Identify which cell holds the provided text, then report its [X, Y] central coordinate. 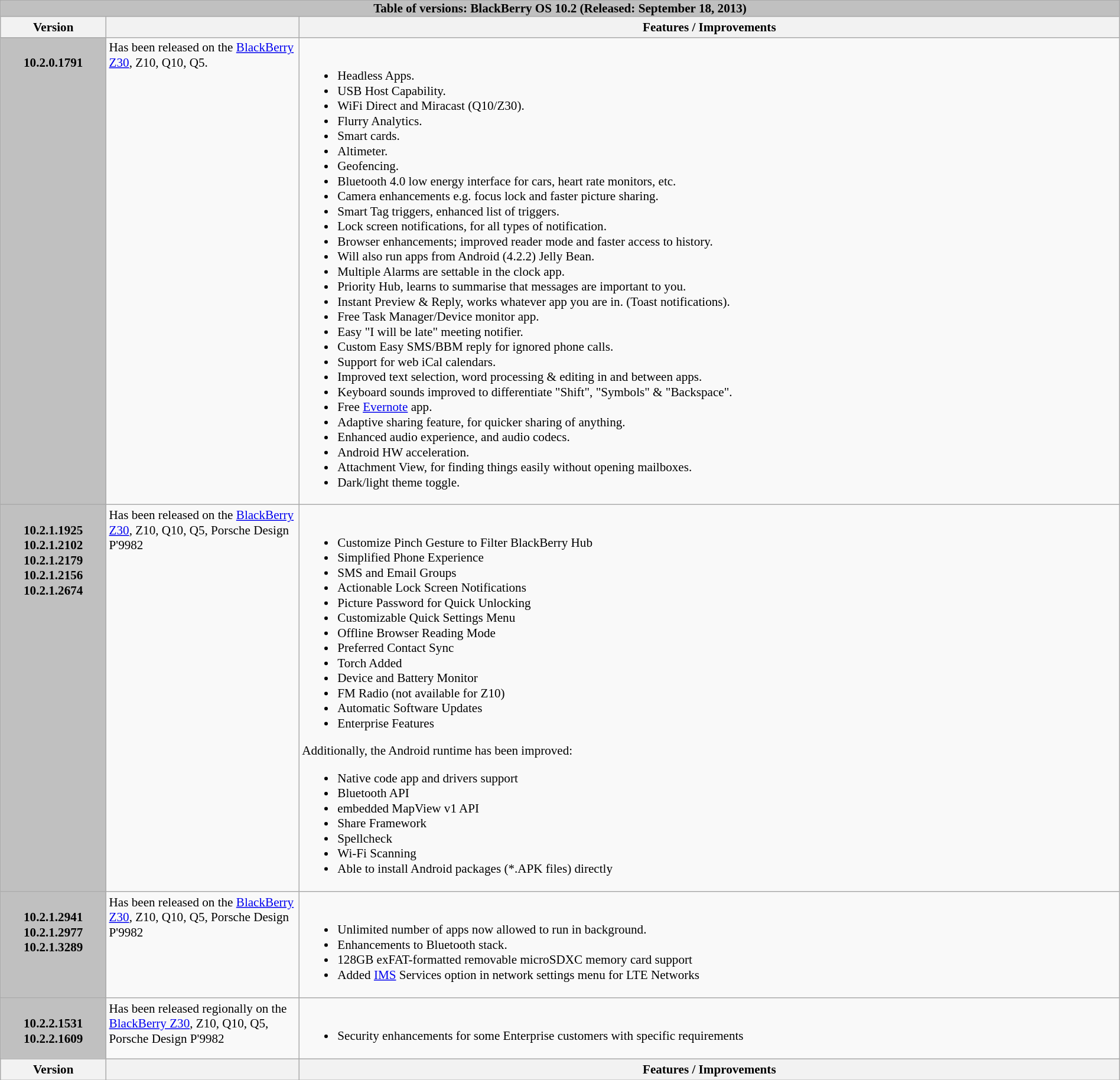
Table of versions: BlackBerry OS 10.2 (Released: September 18, 2013) [560, 8]
Security enhancements for some Enterprise customers with specific requirements [709, 1029]
10.2.1.1925 10.2.1.2102 10.2.1.2179 10.2.1.2156 10.2.1.2674 [53, 698]
10.2.0.1791 [53, 271]
Has been released on the BlackBerry Z30, Z10, Q10, Q5. [203, 271]
Has been released regionally on the BlackBerry Z30, Z10, Q10, Q5, Porsche Design P'9982 [203, 1029]
10.2.2.1531 10.2.2.1609 [53, 1029]
10.2.1.2941 10.2.1.2977 10.2.1.3289 [53, 945]
